Return [x, y] of the center of cell containing provided text 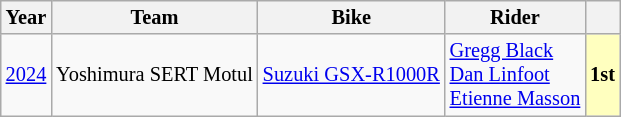
Suzuki GSX-R1000R [352, 75]
Gregg Black Dan Linfoot Etienne Masson [515, 75]
Year [26, 17]
Rider [515, 17]
Team [154, 17]
Bike [352, 17]
2024 [26, 75]
Yoshimura SERT Motul [154, 75]
1st [602, 75]
